Locate the cell with the specified text and output its [x, y] center coordinate. 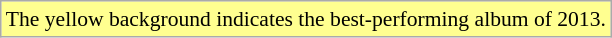
The yellow background indicates the best-performing album of 2013. [306, 19]
